From the cell containing the given text, extract its center point as [x, y] coordinate. 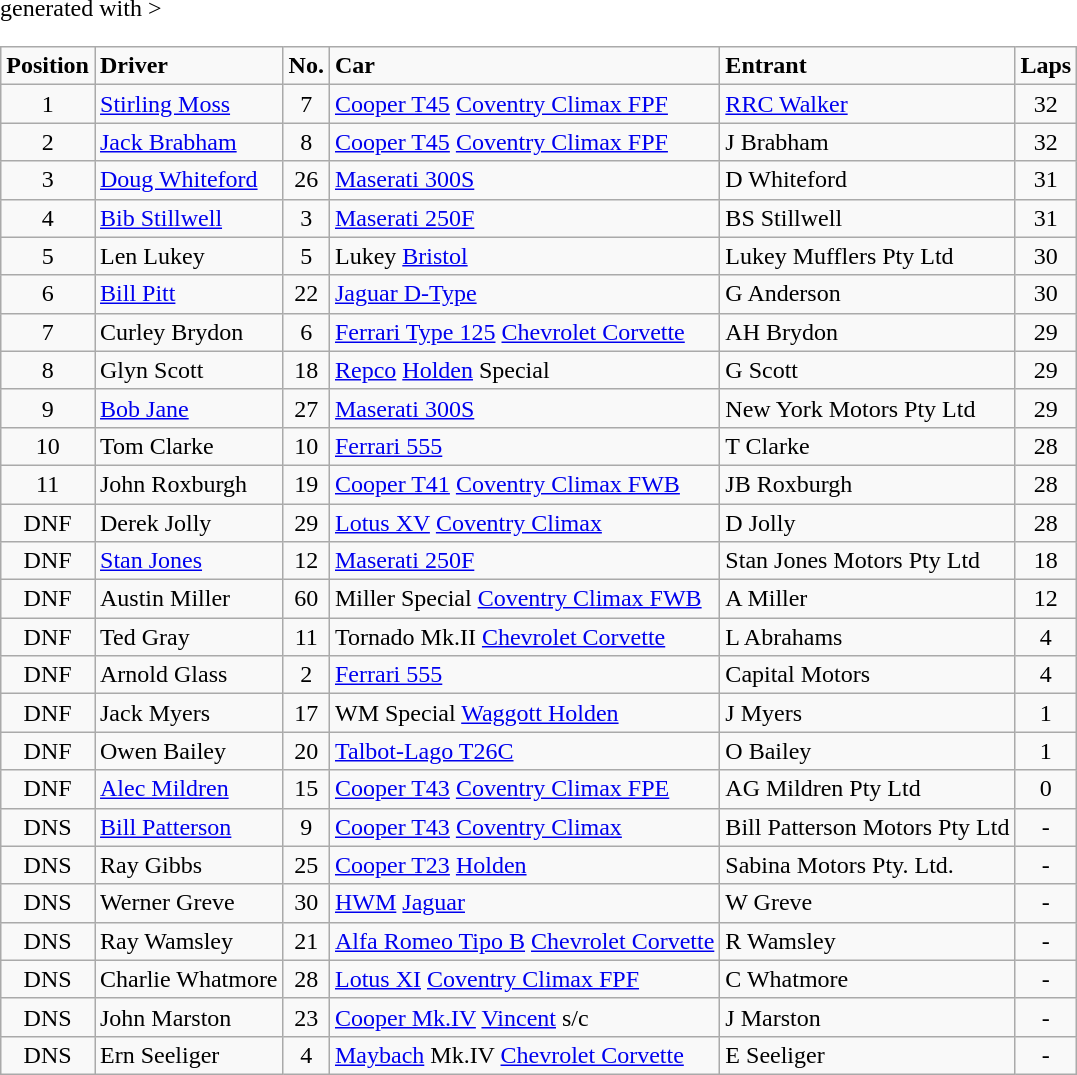
Jaguar D-Type [524, 294]
Position [48, 66]
BS Stillwell [868, 218]
A Miller [868, 599]
AH Brydon [868, 332]
Tom Clarke [188, 446]
Austin Miller [188, 599]
Werner Greve [188, 903]
Ted Gray [188, 637]
J Myers [868, 713]
Car [524, 66]
Alfa Romeo Tipo B Chevrolet Corvette [524, 941]
26 [306, 180]
Tornado Mk.II Chevrolet Corvette [524, 637]
New York Motors Pty Ltd [868, 408]
Stirling Moss [188, 104]
20 [306, 751]
O Bailey [868, 751]
Arnold Glass [188, 675]
J Marston [868, 1017]
HWM Jaguar [524, 903]
Bill Patterson Motors Pty Ltd [868, 827]
D Whiteford [868, 180]
Owen Bailey [188, 751]
T Clarke [868, 446]
23 [306, 1017]
C Whatmore [868, 979]
Bill Patterson [188, 827]
Doug Whiteford [188, 180]
G Scott [868, 370]
AG Mildren Pty Ltd [868, 789]
21 [306, 941]
L Abrahams [868, 637]
22 [306, 294]
Ern Seeliger [188, 1055]
60 [306, 599]
Alec Mildren [188, 789]
15 [306, 789]
Miller Special Coventry Climax FWB [524, 599]
Driver [188, 66]
Cooper Mk.IV Vincent s/c [524, 1017]
17 [306, 713]
Jack Myers [188, 713]
Talbot-Lago T26C [524, 751]
0 [1046, 789]
John Marston [188, 1017]
R Wamsley [868, 941]
No. [306, 66]
Curley Brydon [188, 332]
D Jolly [868, 523]
Stan Jones [188, 561]
19 [306, 484]
Entrant [868, 66]
27 [306, 408]
Lukey Mufflers Pty Ltd [868, 256]
W Greve [868, 903]
Laps [1046, 66]
Glyn Scott [188, 370]
Lukey Bristol [524, 256]
25 [306, 865]
RRC Walker [868, 104]
Ray Gibbs [188, 865]
Cooper T41 Coventry Climax FWB [524, 484]
Ferrari Type 125 Chevrolet Corvette [524, 332]
WM Special Waggott Holden [524, 713]
Bill Pitt [188, 294]
John Roxburgh [188, 484]
Cooper T43 Coventry Climax [524, 827]
Repco Holden Special [524, 370]
Lotus XI Coventry Climax FPF [524, 979]
J Brabham [868, 142]
G Anderson [868, 294]
Stan Jones Motors Pty Ltd [868, 561]
JB Roxburgh [868, 484]
E Seeliger [868, 1055]
Jack Brabham [188, 142]
Derek Jolly [188, 523]
Bob Jane [188, 408]
Ray Wamsley [188, 941]
Len Lukey [188, 256]
Maybach Mk.IV Chevrolet Corvette [524, 1055]
Sabina Motors Pty. Ltd. [868, 865]
Bib Stillwell [188, 218]
Charlie Whatmore [188, 979]
Capital Motors [868, 675]
Cooper T43 Coventry Climax FPE [524, 789]
Lotus XV Coventry Climax [524, 523]
Cooper T23 Holden [524, 865]
